From the cell containing the given text, extract its center point as [x, y] coordinate. 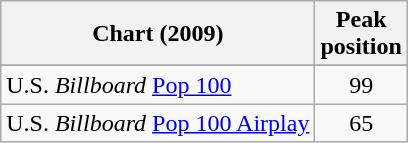
U.S. Billboard Pop 100 [158, 85]
Chart (2009) [158, 34]
65 [361, 123]
99 [361, 85]
U.S. Billboard Pop 100 Airplay [158, 123]
Peakposition [361, 34]
